Return [X, Y] of the center of cell containing provided text 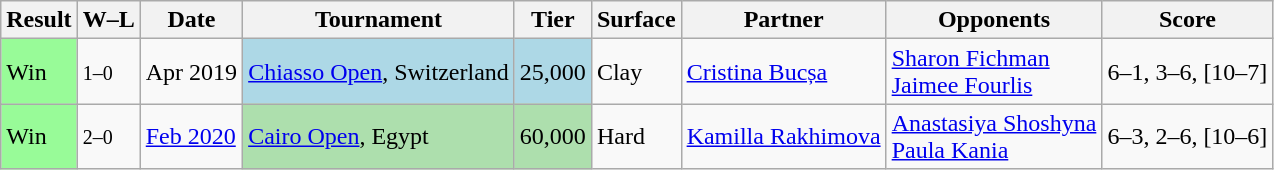
Cristina Bucșa [784, 72]
1–0 [108, 72]
Apr 2019 [191, 72]
Kamilla Rakhimova [784, 136]
W–L [108, 20]
Hard [636, 136]
Chiasso Open, Switzerland [379, 72]
Surface [636, 20]
Sharon Fichman Jaimee Fourlis [994, 72]
Anastasiya Shoshyna Paula Kania [994, 136]
6–1, 3–6, [10–7] [1188, 72]
25,000 [552, 72]
2–0 [108, 136]
Tier [552, 20]
Cairo Open, Egypt [379, 136]
60,000 [552, 136]
6–3, 2–6, [10–6] [1188, 136]
Clay [636, 72]
Tournament [379, 20]
Score [1188, 20]
Feb 2020 [191, 136]
Opponents [994, 20]
Result [39, 20]
Partner [784, 20]
Date [191, 20]
